Extract the (x, y) coordinate from the center of the cell holding the provided text.  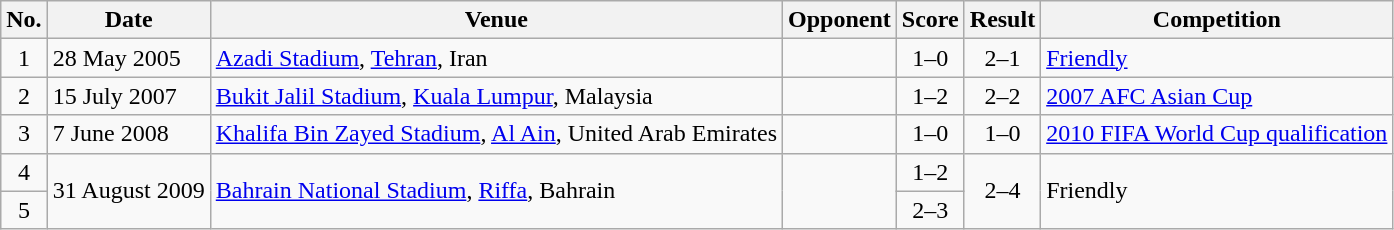
Date (128, 20)
3 (24, 134)
4 (24, 172)
2 (24, 96)
1 (24, 58)
2–2 (1002, 96)
2007 AFC Asian Cup (1217, 96)
28 May 2005 (128, 58)
Bukit Jalil Stadium, Kuala Lumpur, Malaysia (496, 96)
2–4 (1002, 191)
15 July 2007 (128, 96)
No. (24, 20)
Bahrain National Stadium, Riffa, Bahrain (496, 191)
2–3 (930, 210)
Result (1002, 20)
Opponent (840, 20)
Azadi Stadium, Tehran, Iran (496, 58)
2010 FIFA World Cup qualification (1217, 134)
Khalifa Bin Zayed Stadium, Al Ain, United Arab Emirates (496, 134)
31 August 2009 (128, 191)
5 (24, 210)
Score (930, 20)
Competition (1217, 20)
7 June 2008 (128, 134)
Venue (496, 20)
2–1 (1002, 58)
